Output the (x, y) coordinate of the center of the cell containing the given text.  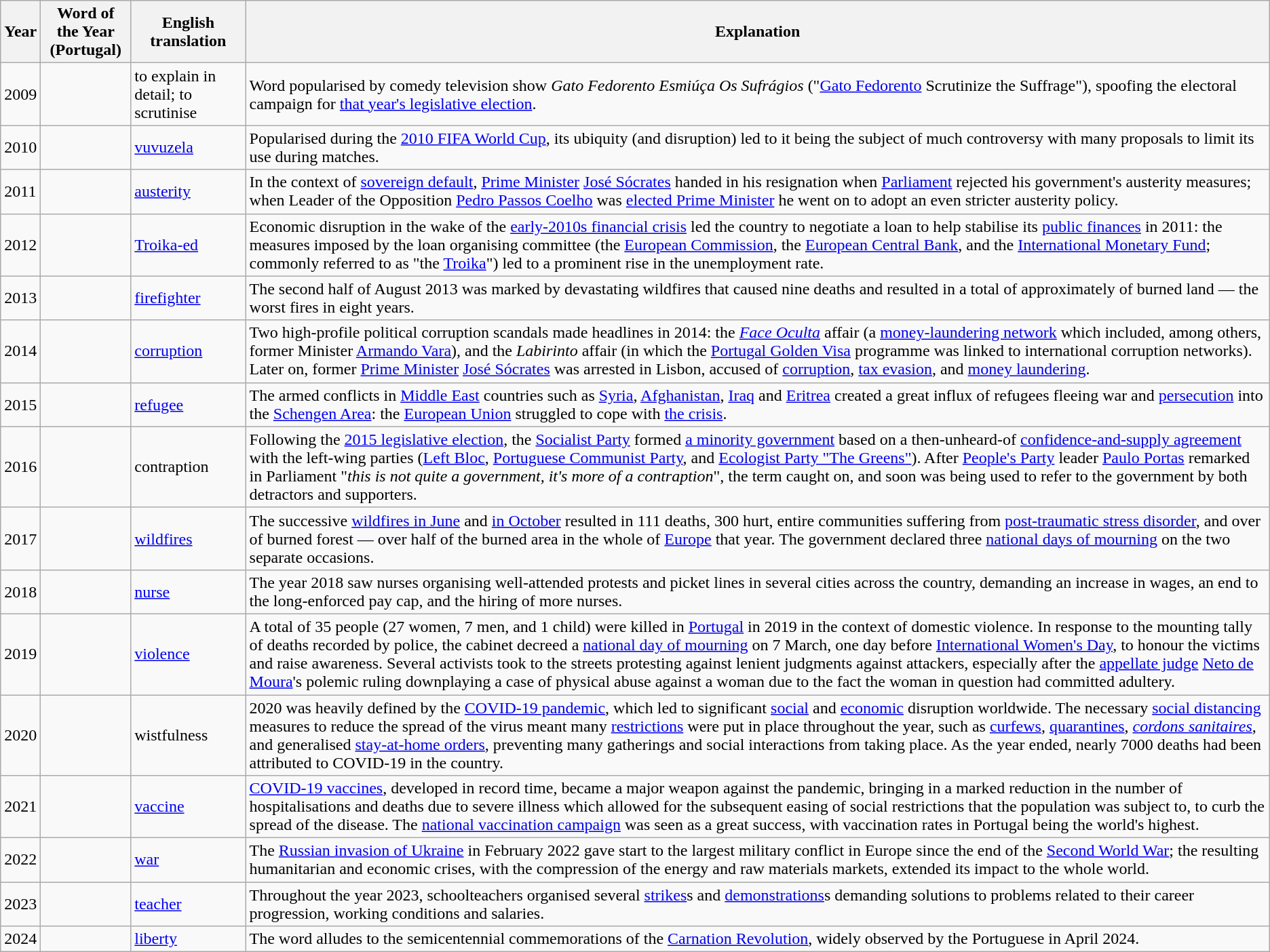
vaccine (189, 807)
2016 (20, 467)
nurse (189, 591)
Year (20, 32)
wistfulness (189, 735)
Explanation (757, 32)
violence (189, 654)
wildfires (189, 538)
refugee (189, 404)
2015 (20, 404)
2017 (20, 538)
2021 (20, 807)
2024 (20, 939)
2020 (20, 735)
English translation (189, 32)
Word of the Year(Portugal) (85, 32)
2009 (20, 94)
corruption (189, 351)
contraption (189, 467)
austerity (189, 191)
Troika-ed (189, 245)
2010 (20, 148)
2011 (20, 191)
to explain in detail; to scrutinise (189, 94)
2019 (20, 654)
2022 (20, 860)
liberty (189, 939)
vuvuzela (189, 148)
war (189, 860)
The word alludes to the semicentennial commemorations of the Carnation Revolution, widely observed by the Portuguese in April 2024. (757, 939)
teacher (189, 905)
firefighter (189, 298)
2014 (20, 351)
2012 (20, 245)
2023 (20, 905)
2018 (20, 591)
2013 (20, 298)
